Identify which cell holds the provided text, then report its (X, Y) central coordinate. 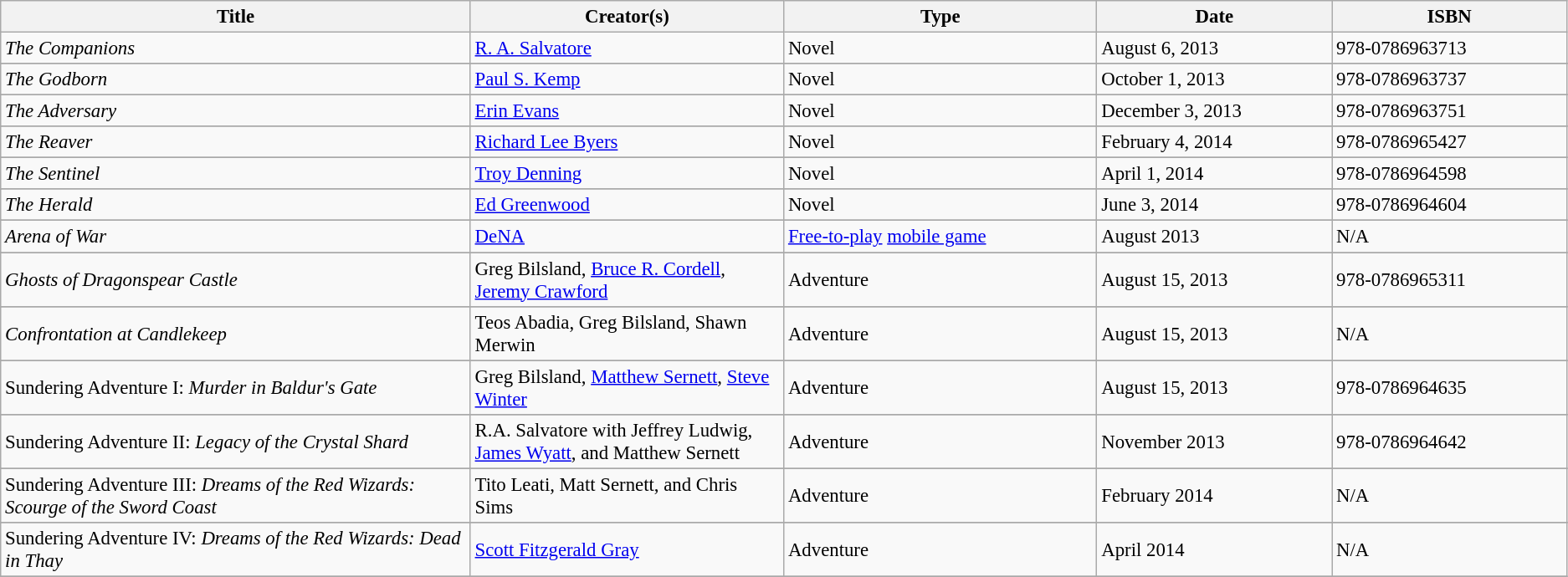
978-0786964604 (1449, 205)
978-0786963751 (1449, 111)
Ghosts of Dragonspear Castle (236, 279)
Date (1215, 17)
978-0786964598 (1449, 174)
R.A. Salvatore with Jeffrey Ludwig, James Wyatt, and Matthew Sernett (627, 442)
Greg Bilsland, Bruce R. Cordell, Jeremy Crawford (627, 279)
October 1, 2013 (1215, 79)
February 4, 2014 (1215, 142)
Creator(s) (627, 17)
The Godborn (236, 79)
Erin Evans (627, 111)
Sundering Adventure IV: Dreams of the Red Wizards: Dead in Thay (236, 550)
978-0786964642 (1449, 442)
The Adversary (236, 111)
Paul S. Kemp (627, 79)
DeNA (627, 237)
August 2013 (1215, 237)
Sundering Adventure I: Murder in Baldur's Gate (236, 388)
The Reaver (236, 142)
Confrontation at Candlekeep (236, 333)
978-0786963737 (1449, 79)
Arena of War (236, 237)
November 2013 (1215, 442)
The Sentinel (236, 174)
August 6, 2013 (1215, 49)
Teos Abadia, Greg Bilsland, Shawn Merwin (627, 333)
Sundering Adventure III: Dreams of the Red Wizards: Scourge of the Sword Coast (236, 495)
978-0786964635 (1449, 388)
978-0786965427 (1449, 142)
ISBN (1449, 17)
The Companions (236, 49)
Sundering Adventure II: Legacy of the Crystal Shard (236, 442)
February 2014 (1215, 495)
Free-to-play mobile game (940, 237)
The Herald (236, 205)
Troy Denning (627, 174)
978-0786963713 (1449, 49)
April 2014 (1215, 550)
Ed Greenwood (627, 205)
Richard Lee Byers (627, 142)
978-0786965311 (1449, 279)
Tito Leati, Matt Sernett, and Chris Sims (627, 495)
R. A. Salvatore (627, 49)
April 1, 2014 (1215, 174)
Title (236, 17)
Type (940, 17)
Scott Fitzgerald Gray (627, 550)
June 3, 2014 (1215, 205)
December 3, 2013 (1215, 111)
Greg Bilsland, Matthew Sernett, Steve Winter (627, 388)
